Detect which cell encompasses the target text, then output its (X, Y) center coordinate. 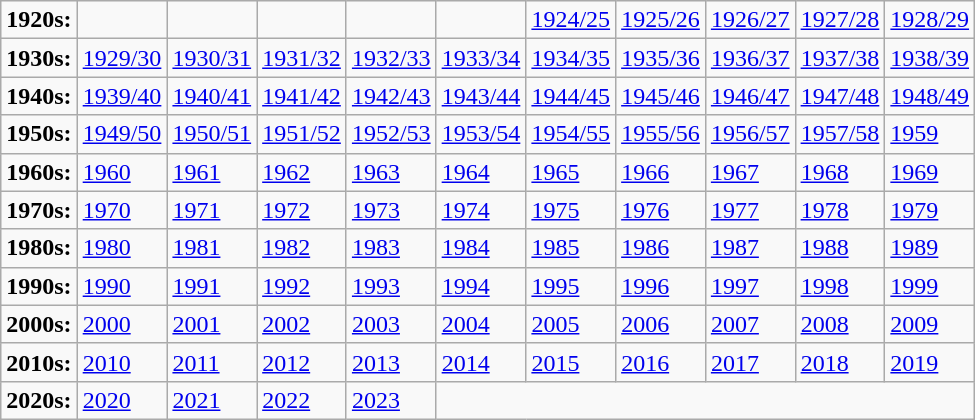
1942/43 (391, 96)
2016 (661, 362)
2005 (571, 324)
1970s: (39, 210)
1925/26 (661, 20)
1945/46 (661, 96)
2006 (661, 324)
1971 (212, 210)
2004 (481, 324)
1933/34 (481, 58)
1961 (212, 172)
1950s: (39, 134)
2021 (212, 400)
1957/58 (840, 134)
1992 (302, 286)
1994 (481, 286)
1930s: (39, 58)
2014 (481, 362)
1954/55 (571, 134)
1953/54 (481, 134)
1968 (840, 172)
2013 (391, 362)
1920s: (39, 20)
1966 (661, 172)
1979 (930, 210)
2023 (391, 400)
1980s: (39, 248)
2017 (750, 362)
1949/50 (122, 134)
1928/29 (930, 20)
1975 (571, 210)
1937/38 (840, 58)
1993 (391, 286)
1981 (212, 248)
1977 (750, 210)
1969 (930, 172)
1935/36 (661, 58)
2020 (122, 400)
1980 (122, 248)
1984 (481, 248)
2000 (122, 324)
1940/41 (212, 96)
1960s: (39, 172)
1950/51 (212, 134)
1926/27 (750, 20)
1955/56 (661, 134)
1986 (661, 248)
1963 (391, 172)
1970 (122, 210)
1951/52 (302, 134)
1978 (840, 210)
1948/49 (930, 96)
2008 (840, 324)
1956/57 (750, 134)
1936/37 (750, 58)
2010s: (39, 362)
1932/33 (391, 58)
1944/45 (571, 96)
2002 (302, 324)
2000s: (39, 324)
1988 (840, 248)
1962 (302, 172)
1985 (571, 248)
1930/31 (212, 58)
1940s: (39, 96)
1973 (391, 210)
1947/48 (840, 96)
1931/32 (302, 58)
1974 (481, 210)
1987 (750, 248)
2018 (840, 362)
1924/25 (571, 20)
1938/39 (930, 58)
1939/40 (122, 96)
1960 (122, 172)
2009 (930, 324)
1946/47 (750, 96)
1952/53 (391, 134)
1991 (212, 286)
1972 (302, 210)
2019 (930, 362)
1996 (661, 286)
2022 (302, 400)
2010 (122, 362)
1976 (661, 210)
1982 (302, 248)
1967 (750, 172)
1990 (122, 286)
1959 (930, 134)
2020s: (39, 400)
1943/44 (481, 96)
1964 (481, 172)
1983 (391, 248)
1999 (930, 286)
1934/35 (571, 58)
1998 (840, 286)
2001 (212, 324)
1997 (750, 286)
1941/42 (302, 96)
1929/30 (122, 58)
1989 (930, 248)
2003 (391, 324)
2012 (302, 362)
1990s: (39, 286)
1995 (571, 286)
1965 (571, 172)
2007 (750, 324)
1927/28 (840, 20)
2015 (571, 362)
2011 (212, 362)
